Output the (x, y) coordinate of the center of the cell containing the given text.  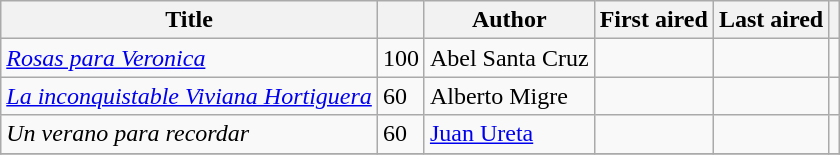
Juan Ureta (509, 134)
Un verano para recordar (190, 134)
La inconquistable Viviana Hortiguera (190, 96)
100 (400, 58)
Title (190, 20)
Abel Santa Cruz (509, 58)
Alberto Migre (509, 96)
Author (509, 20)
First aired (654, 20)
Rosas para Veronica (190, 58)
Last aired (770, 20)
